For the text-containing cell, return its midpoint in [X, Y] coordinate format. 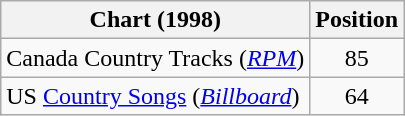
85 [357, 58]
Chart (1998) [156, 20]
Position [357, 20]
Canada Country Tracks (RPM) [156, 58]
64 [357, 96]
US Country Songs (Billboard) [156, 96]
